Find where the given text appears and provide that cell's center as [X, Y] coordinate. 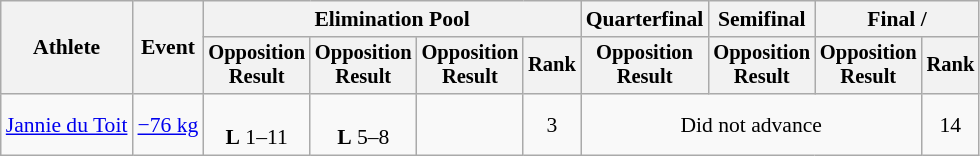
Jannie du Toit [67, 124]
Event [168, 48]
L 5–8 [364, 124]
Quarterfinal [645, 19]
Semifinal [762, 19]
3 [552, 124]
Elimination Pool [392, 19]
Final / [897, 19]
Athlete [67, 48]
Did not advance [752, 124]
L 1–11 [256, 124]
14 [951, 124]
−76 kg [168, 124]
